From the cell containing the given text, extract its center point as (x, y) coordinate. 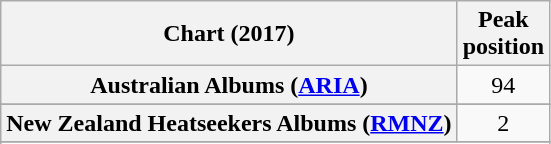
Australian Albums (ARIA) (229, 85)
Peakposition (503, 34)
2 (503, 123)
94 (503, 85)
New Zealand Heatseekers Albums (RMNZ) (229, 123)
Chart (2017) (229, 34)
